Pinpoint the cell where the given text exists, returning its (X, Y) midpoint coordinate. 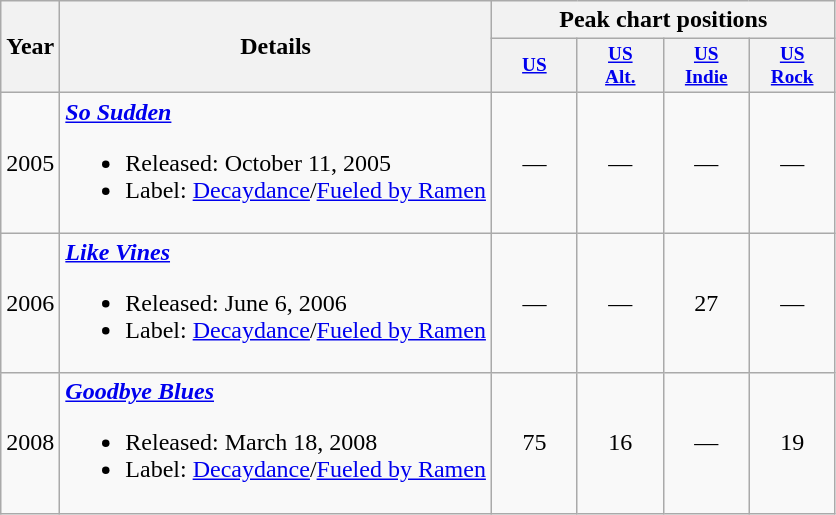
16 (620, 443)
Peak chart positions (663, 20)
Details (276, 47)
Year (30, 47)
USIndie (706, 66)
75 (534, 443)
27 (706, 303)
US (534, 66)
USRock (792, 66)
2008 (30, 443)
Like VinesReleased: June 6, 2006Label: Decaydance/Fueled by Ramen (276, 303)
2006 (30, 303)
So SuddenReleased: October 11, 2005Label: Decaydance/Fueled by Ramen (276, 163)
Goodbye BluesReleased: March 18, 2008Label: Decaydance/Fueled by Ramen (276, 443)
19 (792, 443)
2005 (30, 163)
USAlt. (620, 66)
